Capture the cell that displays the provided text and extract its (X, Y) central coordinate. 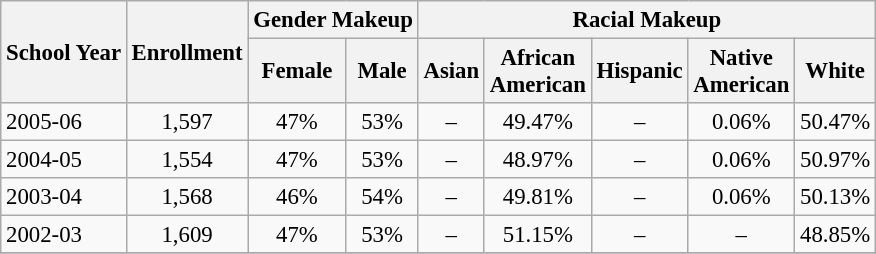
48.85% (836, 235)
50.97% (836, 160)
White (836, 72)
46% (297, 197)
48.97% (538, 160)
Native American (742, 72)
49.47% (538, 122)
54% (382, 197)
50.13% (836, 197)
1,597 (187, 122)
1,568 (187, 197)
2005-06 (64, 122)
2004-05 (64, 160)
Enrollment (187, 52)
51.15% (538, 235)
School Year (64, 52)
Hispanic (640, 72)
2002-03 (64, 235)
1,554 (187, 160)
50.47% (836, 122)
Racial Makeup (646, 20)
49.81% (538, 197)
Female (297, 72)
African American (538, 72)
Asian (451, 72)
Gender Makeup (333, 20)
2003-04 (64, 197)
Male (382, 72)
1,609 (187, 235)
